Output the (X, Y) coordinate of the center of the cell containing the given text.  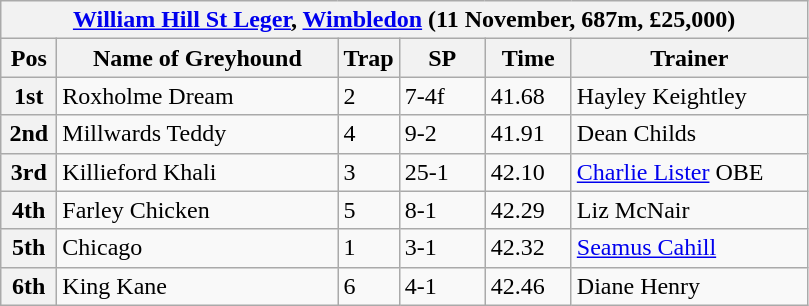
Trap (368, 58)
Dean Childs (689, 134)
Name of Greyhound (198, 58)
2nd (29, 134)
4-1 (442, 286)
5th (29, 248)
4 (368, 134)
5 (368, 210)
42.29 (528, 210)
Chicago (198, 248)
25-1 (442, 172)
3rd (29, 172)
Trainer (689, 58)
7-4f (442, 96)
42.10 (528, 172)
4th (29, 210)
Millwards Teddy (198, 134)
William Hill St Leger, Wimbledon (11 November, 687m, £25,000) (404, 20)
Seamus Cahill (689, 248)
1 (368, 248)
41.91 (528, 134)
42.46 (528, 286)
Diane Henry (689, 286)
3-1 (442, 248)
1st (29, 96)
41.68 (528, 96)
Time (528, 58)
6 (368, 286)
SP (442, 58)
3 (368, 172)
Killieford Khali (198, 172)
9-2 (442, 134)
42.32 (528, 248)
King Kane (198, 286)
Farley Chicken (198, 210)
2 (368, 96)
Roxholme Dream (198, 96)
Charlie Lister OBE (689, 172)
Pos (29, 58)
6th (29, 286)
Hayley Keightley (689, 96)
8-1 (442, 210)
Liz McNair (689, 210)
